Pinpoint the cell where the given text exists, returning its [X, Y] midpoint coordinate. 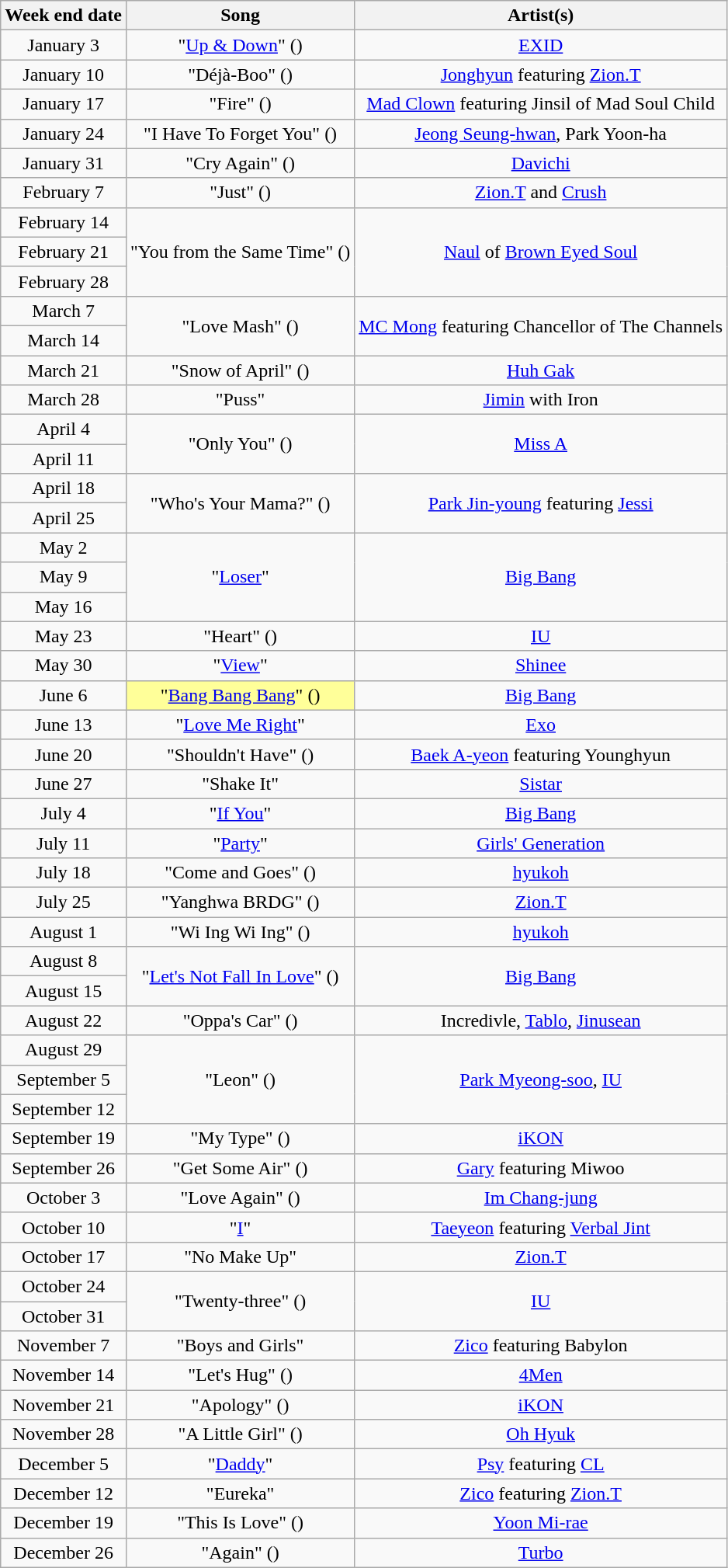
"Fire" () [240, 104]
Zico featuring Babylon [541, 1346]
August 29 [64, 1050]
"Boys and Girls" [240, 1346]
"My Type" () [240, 1139]
September 12 [64, 1109]
March 28 [64, 400]
Mad Clown featuring Jinsil of Mad Soul Child [541, 104]
February 14 [64, 222]
June 27 [64, 784]
"Love Again" () [240, 1198]
October 3 [64, 1198]
Park Jin-young featuring Jessi [541, 503]
March 7 [64, 311]
"Up & Down" () [240, 45]
July 18 [64, 873]
"Love Mash" () [240, 325]
May 2 [64, 548]
Oh Hyuk [541, 1434]
"Snow of April" () [240, 370]
October 17 [64, 1257]
"A Little Girl" () [240, 1434]
"This Is Love" () [240, 1523]
December 12 [64, 1493]
January 17 [64, 104]
April 18 [64, 488]
Jeong Seung-hwan, Park Yoon-ha [541, 134]
"No Make Up" [240, 1257]
Psy featuring CL [541, 1464]
"I" [240, 1227]
September 26 [64, 1168]
June 6 [64, 695]
Song [240, 16]
"Eureka" [240, 1493]
"Wi Ing Wi Ing" () [240, 932]
May 16 [64, 607]
"Love Me Right" [240, 725]
"Apology" () [240, 1405]
July 4 [64, 813]
"Shouldn't Have" () [240, 754]
"Come and Goes" () [240, 873]
April 4 [64, 429]
April 25 [64, 518]
Incredivle, Tablo, Jinusean [541, 1020]
"Only You" () [240, 444]
September 5 [64, 1080]
September 19 [64, 1139]
"Oppa's Car" () [240, 1020]
July 25 [64, 902]
Turbo [541, 1552]
January 31 [64, 163]
October 24 [64, 1286]
"Who's Your Mama?" () [240, 503]
November 21 [64, 1405]
June 20 [64, 754]
February 7 [64, 193]
October 31 [64, 1316]
December 5 [64, 1464]
August 22 [64, 1020]
"Let's Not Fall In Love" () [240, 976]
"Loser" [240, 577]
Artist(s) [541, 16]
October 10 [64, 1227]
"Shake It" [240, 784]
"Cry Again" () [240, 163]
August 15 [64, 991]
"Let's Hug" () [240, 1375]
December 19 [64, 1523]
Zico featuring Zion.T [541, 1493]
4Men [541, 1375]
Yoon Mi-rae [541, 1523]
"View" [240, 666]
MC Mong featuring Chancellor of The Channels [541, 325]
Huh Gak [541, 370]
"Party" [240, 843]
"Déjà-Boo" () [240, 75]
April 11 [64, 459]
"I Have To Forget You" () [240, 134]
Baek A-yeon featuring Younghyun [541, 754]
November 28 [64, 1434]
January 10 [64, 75]
"Get Some Air" () [240, 1168]
"Yanghwa BRDG" () [240, 902]
"You from the Same Time" () [240, 252]
August 1 [64, 932]
February 21 [64, 252]
December 26 [64, 1552]
Naul of Brown Eyed Soul [541, 252]
Week end date [64, 16]
Gary featuring Miwoo [541, 1168]
July 11 [64, 843]
May 23 [64, 636]
Shinee [541, 666]
November 7 [64, 1346]
January 3 [64, 45]
Jonghyun featuring Zion.T [541, 75]
Zion.T and Crush [541, 193]
EXID [541, 45]
May 9 [64, 577]
January 24 [64, 134]
March 21 [64, 370]
Miss A [541, 444]
Exo [541, 725]
"Again" () [240, 1552]
"Heart" () [240, 636]
"Leon" () [240, 1080]
Girls' Generation [541, 843]
Davichi [541, 163]
May 30 [64, 666]
November 14 [64, 1375]
"If You" [240, 813]
Sistar [541, 784]
Jimin with Iron [541, 400]
February 28 [64, 281]
"Daddy" [240, 1464]
"Just" () [240, 193]
Taeyeon featuring Verbal Jint [541, 1227]
Park Myeong-soo, IU [541, 1080]
June 13 [64, 725]
"Puss" [240, 400]
March 14 [64, 340]
August 8 [64, 961]
"Twenty-three" () [240, 1301]
Im Chang-jung [541, 1198]
"Bang Bang Bang" () [240, 695]
